Determine the [x, y] coordinate at the center of the cell enclosing the given text.  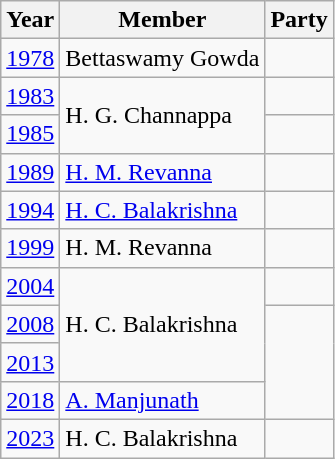
Bettaswamy Gowda [162, 58]
2013 [30, 362]
1999 [30, 248]
2008 [30, 324]
1983 [30, 96]
A. Manjunath [162, 400]
1994 [30, 210]
Year [30, 20]
2018 [30, 400]
2023 [30, 438]
1989 [30, 172]
Party [299, 20]
Member [162, 20]
H. G. Channappa [162, 115]
1985 [30, 134]
2004 [30, 286]
1978 [30, 58]
